Determine the (X, Y) coordinate at the center of the cell enclosing the given text.  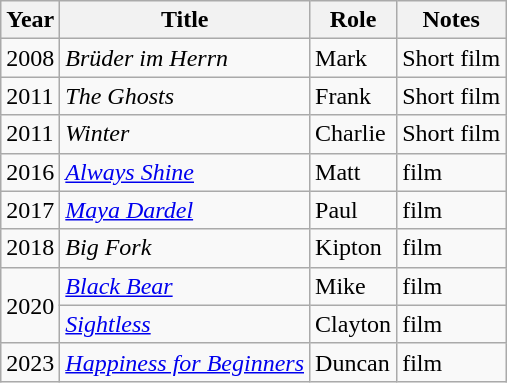
2016 (30, 172)
The Ghosts (185, 96)
Mark (354, 58)
Duncan (354, 362)
Kipton (354, 248)
Role (354, 20)
Frank (354, 96)
2017 (30, 210)
2018 (30, 248)
2008 (30, 58)
Big Fork (185, 248)
Year (30, 20)
2020 (30, 305)
Charlie (354, 134)
Winter (185, 134)
Paul (354, 210)
Black Bear (185, 286)
Clayton (354, 324)
Title (185, 20)
Matt (354, 172)
Notes (452, 20)
Sightless (185, 324)
Happiness for Beginners (185, 362)
Maya Dardel (185, 210)
Mike (354, 286)
2023 (30, 362)
Always Shine (185, 172)
Brüder im Herrn (185, 58)
